Detect which cell encompasses the target text, then output its [x, y] center coordinate. 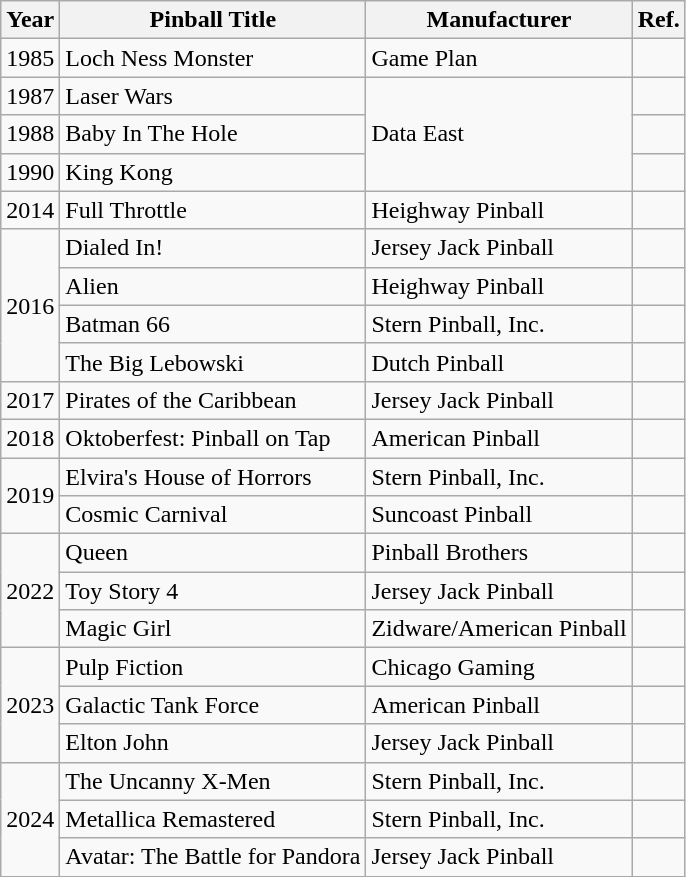
Galactic Tank Force [213, 705]
Batman 66 [213, 324]
2019 [30, 496]
Alien [213, 286]
Pulp Fiction [213, 667]
Cosmic Carnival [213, 515]
Toy Story 4 [213, 591]
Dialed In! [213, 248]
King Kong [213, 172]
The Big Lebowski [213, 362]
Year [30, 20]
Laser Wars [213, 96]
Zidware/American Pinball [499, 629]
The Uncanny X-Men [213, 781]
2024 [30, 819]
2016 [30, 305]
Ref. [658, 20]
Full Throttle [213, 210]
1988 [30, 134]
Data East [499, 134]
Avatar: The Battle for Pandora [213, 857]
Magic Girl [213, 629]
2017 [30, 400]
Suncoast Pinball [499, 515]
Elton John [213, 743]
1987 [30, 96]
Metallica Remastered [213, 819]
Chicago Gaming [499, 667]
Queen [213, 553]
Pinball Title [213, 20]
1985 [30, 58]
2014 [30, 210]
1990 [30, 172]
Baby In The Hole [213, 134]
Loch Ness Monster [213, 58]
Oktoberfest: Pinball on Tap [213, 438]
Pirates of the Caribbean [213, 400]
Game Plan [499, 58]
2018 [30, 438]
2023 [30, 705]
Elvira's House of Horrors [213, 477]
Manufacturer [499, 20]
2022 [30, 591]
Dutch Pinball [499, 362]
Pinball Brothers [499, 553]
